Return the (x, y) coordinate for the center point of the cell that contains the specified text.  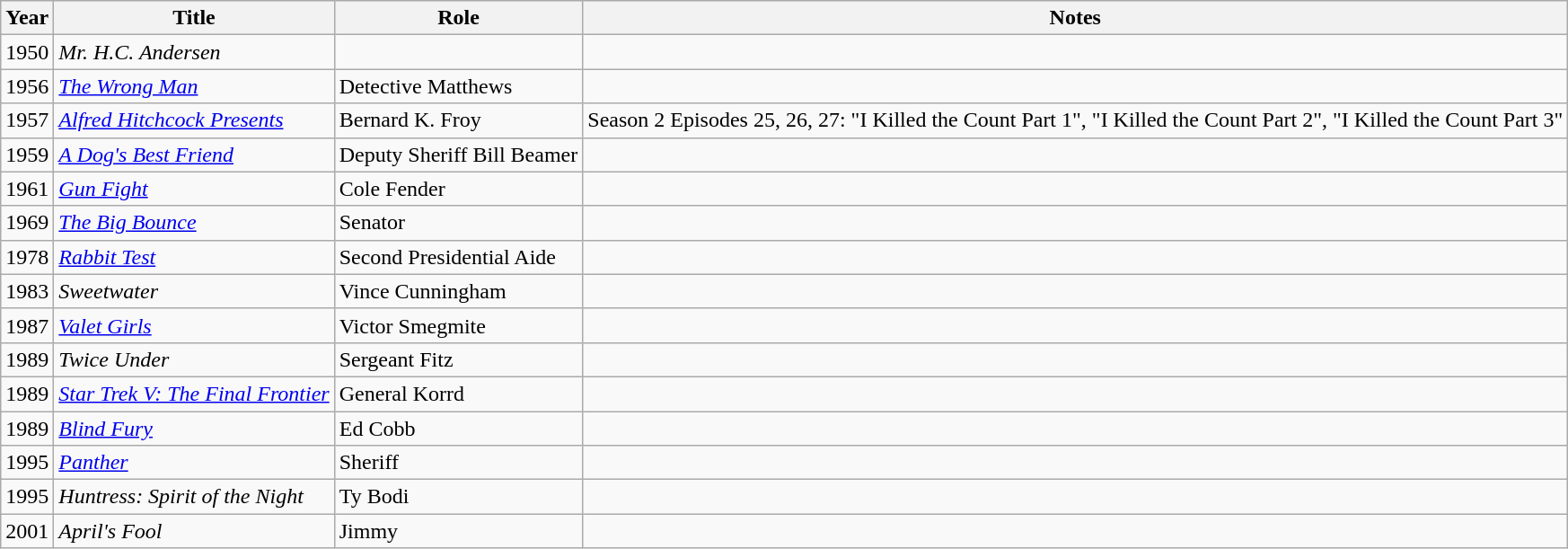
A Dog's Best Friend (194, 155)
1956 (27, 86)
Sweetwater (194, 291)
1961 (27, 189)
Vince Cunningham (458, 291)
Detective Matthews (458, 86)
Bernard K. Froy (458, 120)
2001 (27, 531)
April's Fool (194, 531)
Rabbit Test (194, 257)
Role (458, 18)
1959 (27, 155)
Panther (194, 463)
1987 (27, 325)
Cole Fender (458, 189)
Ty Bodi (458, 497)
Second Presidential Aide (458, 257)
Star Trek V: The Final Frontier (194, 394)
1957 (27, 120)
Alfred Hitchcock Presents (194, 120)
Sergeant Fitz (458, 359)
Victor Smegmite (458, 325)
Jimmy (458, 531)
Twice Under (194, 359)
Ed Cobb (458, 429)
Gun Fight (194, 189)
1978 (27, 257)
Blind Fury (194, 429)
Mr. H.C. Andersen (194, 52)
Season 2 Episodes 25, 26, 27: "I Killed the Count Part 1", "I Killed the Count Part 2", "I Killed the Count Part 3" (1076, 120)
Year (27, 18)
Deputy Sheriff Bill Beamer (458, 155)
The Wrong Man (194, 86)
The Big Bounce (194, 223)
Title (194, 18)
1969 (27, 223)
Notes (1076, 18)
Sheriff (458, 463)
Valet Girls (194, 325)
1950 (27, 52)
Senator (458, 223)
Huntress: Spirit of the Night (194, 497)
General Korrd (458, 394)
1983 (27, 291)
